Determine the (x, y) coordinate at the center of the cell enclosing the given text.  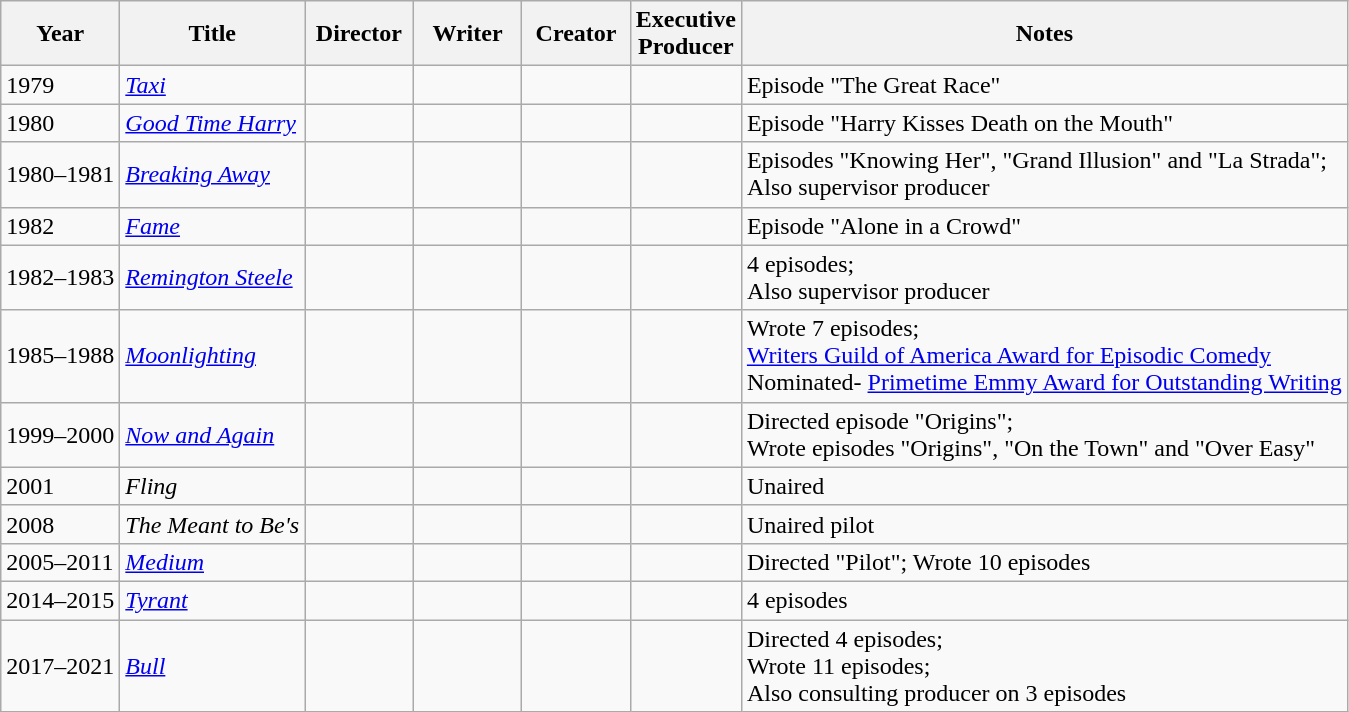
Episodes "Knowing Her", "Grand Illusion" and "La Strada";Also supervisor producer (1044, 174)
Taxi (212, 85)
The Meant to Be's (212, 524)
2001 (60, 486)
Title (212, 34)
Bull (212, 666)
2017–2021 (60, 666)
2008 (60, 524)
2005–2011 (60, 562)
1982 (60, 226)
Notes (1044, 34)
Director (360, 34)
1980–1981 (60, 174)
Directed 4 episodes;Wrote 11 episodes;Also consulting producer on 3 episodes (1044, 666)
Unaired pilot (1044, 524)
2014–2015 (60, 600)
Episode "Harry Kisses Death on the Mouth" (1044, 123)
Medium (212, 562)
1982–1983 (60, 278)
4 episodes (1044, 600)
Episode "Alone in a Crowd" (1044, 226)
Episode "The Great Race" (1044, 85)
Year (60, 34)
Wrote 7 episodes;Writers Guild of America Award for Episodic ComedyNominated- Primetime Emmy Award for Outstanding Writing (1044, 356)
Now and Again (212, 434)
ExecutiveProducer (686, 34)
1999–2000 (60, 434)
Fame (212, 226)
Unaired (1044, 486)
Moonlighting (212, 356)
1980 (60, 123)
Remington Steele (212, 278)
4 episodes;Also supervisor producer (1044, 278)
Good Time Harry (212, 123)
1985–1988 (60, 356)
Writer (468, 34)
Directed "Pilot"; Wrote 10 episodes (1044, 562)
1979 (60, 85)
Creator (576, 34)
Tyrant (212, 600)
Directed episode "Origins";Wrote episodes "Origins", "On the Town" and "Over Easy" (1044, 434)
Breaking Away (212, 174)
Fling (212, 486)
